Pinpoint the cell where the given text exists, returning its (x, y) midpoint coordinate. 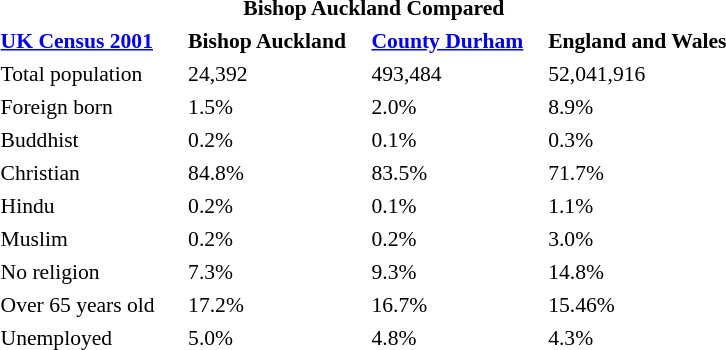
9.3% (456, 272)
County Durham (456, 40)
Bishop Auckland (276, 40)
83.5% (456, 172)
16.7% (456, 304)
2.0% (456, 106)
7.3% (276, 272)
17.2% (276, 304)
1.5% (276, 106)
493,484 (456, 74)
84.8% (276, 172)
24,392 (276, 74)
